Provide the (X, Y) coordinate of the cell's center where the given text is located.  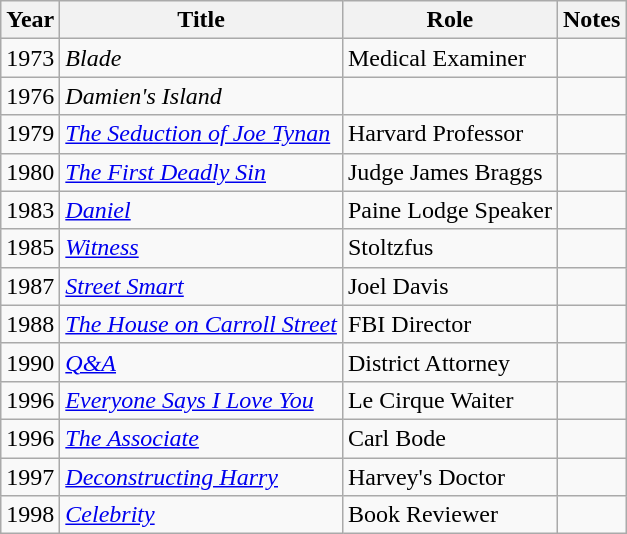
FBI Director (450, 324)
1998 (30, 515)
1976 (30, 96)
Le Cirque Waiter (450, 400)
Medical Examiner (450, 58)
Joel Davis (450, 286)
Everyone Says I Love You (202, 400)
Daniel (202, 210)
Carl Bode (450, 438)
Year (30, 20)
Celebrity (202, 515)
Street Smart (202, 286)
1997 (30, 477)
Judge James Braggs (450, 172)
Harvey's Doctor (450, 477)
The First Deadly Sin (202, 172)
The House on Carroll Street (202, 324)
1980 (30, 172)
Book Reviewer (450, 515)
Witness (202, 248)
The Associate (202, 438)
Title (202, 20)
Paine Lodge Speaker (450, 210)
Stoltzfus (450, 248)
1979 (30, 134)
District Attorney (450, 362)
Deconstructing Harry (202, 477)
1983 (30, 210)
1973 (30, 58)
Q&A (202, 362)
1988 (30, 324)
1987 (30, 286)
1990 (30, 362)
1985 (30, 248)
Role (450, 20)
Blade (202, 58)
Damien's Island (202, 96)
Harvard Professor (450, 134)
The Seduction of Joe Tynan (202, 134)
Notes (591, 20)
